Find where the given text appears and provide that cell's center as [X, Y] coordinate. 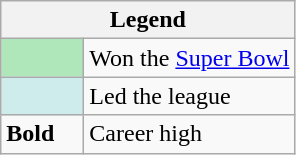
Led the league [190, 96]
Won the Super Bowl [190, 58]
Legend [148, 20]
Bold [42, 134]
Career high [190, 134]
